Identify which cell holds the provided text, then report its [x, y] central coordinate. 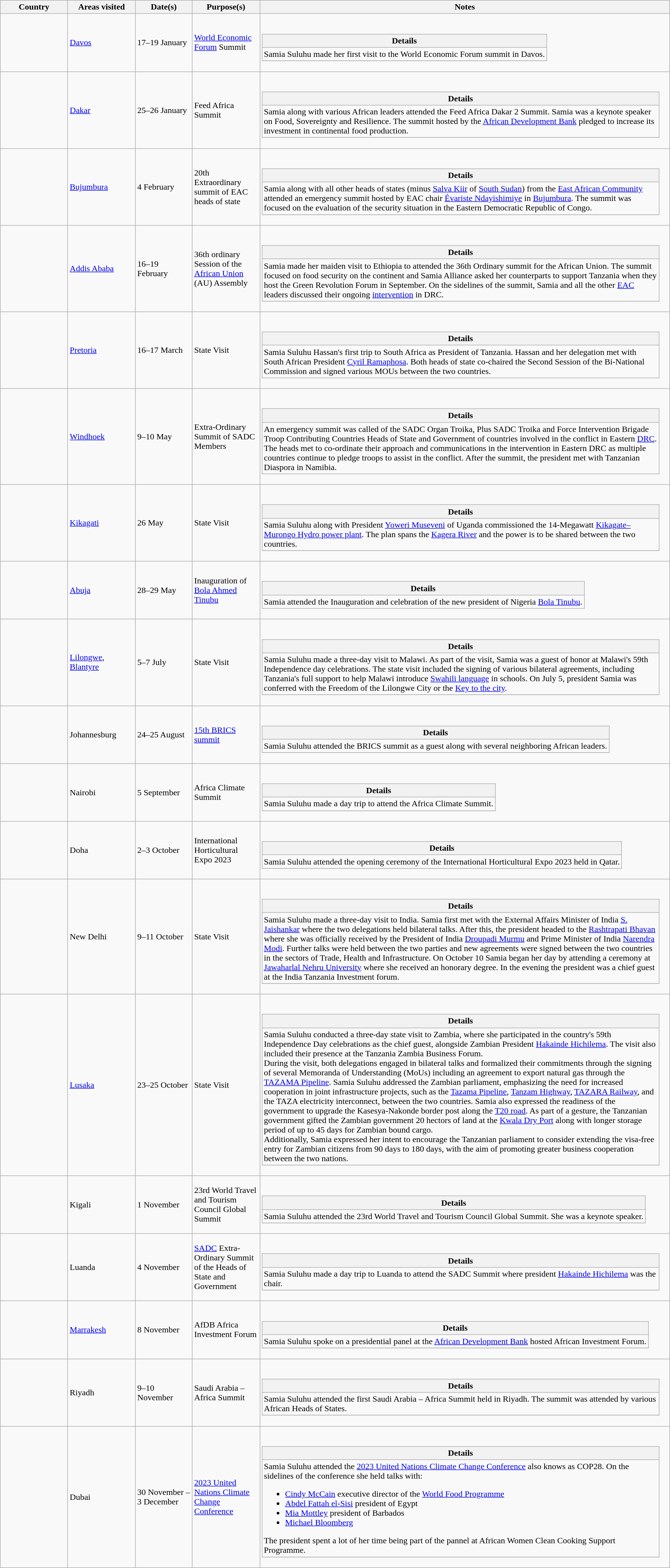
Kigali [102, 1205]
Details Samia Suluhu attended the 23rd World Travel and Tourism Council Global Summit. She was a keynote speaker. [465, 1205]
World Economic Forum Summit [226, 43]
Details Samia Suluhu made a day trip to Luanda to attend the SADC Summit where president Hakainde Hichilema was the chair. [465, 1267]
Details Samia Suluhu made a day trip to attend the Africa Climate Summit. [465, 792]
Date(s) [164, 7]
25–26 January [164, 110]
36th ordinary Session of the African Union (AU) Assembly [226, 268]
16–19 February [164, 268]
Samia attended the Inauguration and celebration of the new president of Nigeria Bola Tinubu. [423, 602]
International Horticultural Expo 2023 [226, 850]
Feed Africa Summit [226, 110]
30 November – 3 December [164, 1497]
Samia Suluhu spoke on a presidential panel at the African Development Bank hosted African Investment Forum. [455, 1341]
Details Samia Suluhu spoke on a presidential panel at the African Development Bank hosted African Investment Forum. [465, 1330]
Lilongwe, Blantyre [102, 663]
Details Samia Suluhu attended the first Saudi Arabia – Africa Summit held in Riyadh. The summit was attended by various African Heads of States. [465, 1393]
Davos [102, 43]
Pretoria [102, 350]
Extra-Ordinary Summit of SADC Members [226, 436]
Inauguration of Bola Ahmed Tinubu [226, 590]
Details Samia Suluhu made her first visit to the World Economic Forum summit in Davos. [465, 43]
Details Samia Suluhu attended the opening ceremony of the International Horticultural Expo 2023 held in Qatar. [465, 850]
4 November [164, 1267]
1 November [164, 1205]
Addis Ababa [102, 268]
5–7 July [164, 663]
AfDB Africa Investment Forum [226, 1330]
Details Samia Suluhu attended the BRICS summit as a guest along with several neighboring African leaders. [465, 735]
Purpose(s) [226, 7]
20th Extraordinary summit of EAC heads of state [226, 187]
Areas visited [102, 7]
Abuja [102, 590]
Saudi Arabia – Africa Summit [226, 1393]
24–25 August [164, 735]
Riyadh [102, 1393]
2023 United Nations Climate Change Conference [226, 1497]
9–10 November [164, 1393]
Doha [102, 850]
Samia Suluhu made a day trip to Luanda to attend the SADC Summit where president Hakainde Hichilema was the chair. [460, 1278]
2–3 October [164, 850]
4 February [164, 187]
Africa Climate Summit [226, 792]
Samia Suluhu made her first visit to the World Economic Forum summit in Davos. [404, 54]
23rd World Travel and Tourism Council Global Summit [226, 1205]
Samia Suluhu attended the BRICS summit as a guest along with several neighboring African leaders. [435, 746]
Samia Suluhu attended the 23rd World Travel and Tourism Council Global Summit. She was a keynote speaker. [454, 1216]
Samia Suluhu made a day trip to attend the Africa Climate Summit. [378, 804]
Kikagati [102, 523]
16–17 March [164, 350]
Dakar [102, 110]
Lusaka [102, 1085]
9–10 May [164, 436]
Details Samia attended the Inauguration and celebration of the new president of Nigeria Bola Tinubu. [465, 590]
Bujumbura [102, 187]
Johannesburg [102, 735]
26 May [164, 523]
15th BRICS summit [226, 735]
9–11 October [164, 937]
17–19 January [164, 43]
Notes [465, 7]
Dubai [102, 1497]
28–29 May [164, 590]
Luanda [102, 1267]
Samia Suluhu attended the first Saudi Arabia – Africa Summit held in Riyadh. The summit was attended by various African Heads of States. [460, 1404]
Marrakesh [102, 1330]
Nairobi [102, 792]
Windhoek [102, 436]
SADC Extra-Ordinary Summit of the Heads of State and Government [226, 1267]
Samia Suluhu attended the opening ceremony of the International Horticultural Expo 2023 held in Qatar. [442, 862]
5 September [164, 792]
8 November [164, 1330]
23–25 October [164, 1085]
Country [34, 7]
New Delhi [102, 937]
